From the cell containing the given text, extract its center point as (X, Y) coordinate. 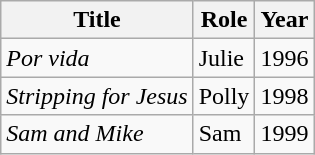
Sam (224, 134)
Title (97, 20)
1996 (284, 58)
Sam and Mike (97, 134)
1999 (284, 134)
Por vida (97, 58)
Julie (224, 58)
Year (284, 20)
Polly (224, 96)
1998 (284, 96)
Role (224, 20)
Stripping for Jesus (97, 96)
